Detect which cell encompasses the target text, then output its (X, Y) center coordinate. 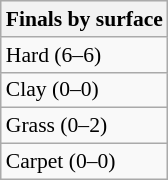
Clay (0–0) (84, 90)
Hard (6–6) (84, 55)
Carpet (0–0) (84, 162)
Finals by surface (84, 19)
Grass (0–2) (84, 126)
